Scan for the cell matching the given text and deliver its (x, y) coordinate at center. 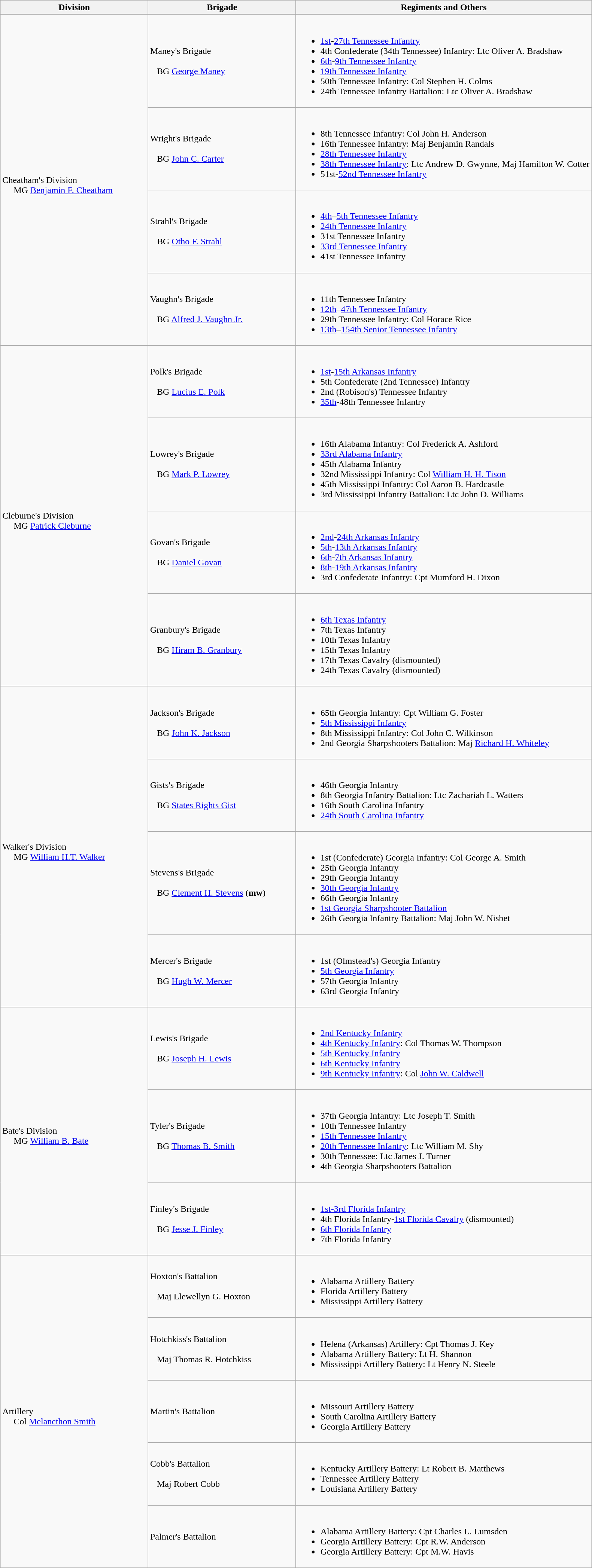
Division (74, 7)
Hoxton's Battalion Maj Llewellyn G. Hoxton (222, 1286)
Vaughn's Brigade BG Alfred J. Vaughn Jr. (222, 309)
11th Tennessee Infantry12th–47th Tennessee Infantry29th Tennessee Infantry: Col Horace Rice13th–154th Senior Tennessee Infantry (443, 309)
Wright's Brigade BG John C. Carter (222, 149)
Jackson's Brigade BG John K. Jackson (222, 722)
Maney's Brigade BG George Maney (222, 61)
Artillery Col Melancthon Smith (74, 1411)
Helena (Arkansas) Artillery: Cpt Thomas J. KeyAlabama Artillery Battery: Lt H. ShannonMississippi Artillery Battery: Lt Henry N. Steele (443, 1349)
Kentucky Artillery Battery: Lt Robert B. MatthewsTennessee Artillery BatteryLouisiana Artillery Battery (443, 1474)
Gists's Brigade BG States Rights Gist (222, 795)
Martin's Battalion (222, 1411)
Govan's Brigade BG Daniel Govan (222, 552)
Alabama Artillery Battery: Cpt Charles L. LumsdenGeorgia Artillery Battery: Cpt R.W. AndersonGeorgia Artillery Battery: Cpt M.W. Havis (443, 1536)
Lewis's Brigade BG Joseph H. Lewis (222, 1048)
Mercer's Brigade BG Hugh W. Mercer (222, 971)
Cobb's Battalion Maj Robert Cobb (222, 1474)
Finley's Brigade BG Jesse J. Finley (222, 1219)
Palmer's Battalion (222, 1536)
6th Texas Infantry7th Texas Infantry10th Texas Infantry15th Texas Infantry17th Texas Cavalry (dismounted)24th Texas Cavalry (dismounted) (443, 640)
Lowrey's Brigade BG Mark P. Lowrey (222, 464)
Walker's Division MG William H.T. Walker (74, 846)
Stevens's Brigade BG Clement H. Stevens (mw) (222, 883)
Alabama Artillery BatteryFlorida Artillery BatteryMississippi Artillery Battery (443, 1286)
Cheatham's Division MG Benjamin F. Cheatham (74, 180)
Brigade (222, 7)
2nd-24th Arkansas Infantry5th-13th Arkansas Infantry6th-7th Arkansas Infantry8th-19th Arkansas Infantry3rd Confederate Infantry: Cpt Mumford H. Dixon (443, 552)
Tyler's Brigade BG Thomas B. Smith (222, 1136)
1st-3rd Florida Infantry4th Florida Infantry-1st Florida Cavalry (dismounted)6th Florida Infantry7th Florida Infantry (443, 1219)
Hotchkiss's Battalion Maj Thomas R. Hotchkiss (222, 1349)
Cleburne's Division MG Patrick Cleburne (74, 516)
Regiments and Others (443, 7)
Granbury's Brigade BG Hiram B. Granbury (222, 640)
1st (Olmstead's) Georgia Infantry5th Georgia Infantry57th Georgia Infantry63rd Georgia Infantry (443, 971)
Bate's Division MG William B. Bate (74, 1131)
4th–5th Tennessee Infantry24th Tennessee Infantry31st Tennessee Infantry33rd Tennessee Infantry41st Tennessee Infantry (443, 231)
46th Georgia Infantry8th Georgia Infantry Battalion: Ltc Zachariah L. Watters16th South Carolina Infantry24th South Carolina Infantry (443, 795)
Strahl's Brigade BG Otho F. Strahl (222, 231)
Polk's Brigade BG Lucius E. Polk (222, 382)
Missouri Artillery BatterySouth Carolina Artillery BatteryGeorgia Artillery Battery (443, 1411)
1st-15th Arkansas Infantry5th Confederate (2nd Tennessee) Infantry2nd (Robison's) Tennessee Infantry35th-48th Tennessee Infantry (443, 382)
